For the text-containing cell, return its midpoint in (X, Y) coordinate format. 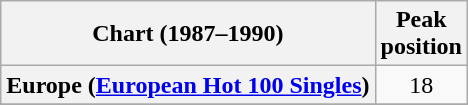
Europe (European Hot 100 Singles) (188, 85)
Peakposition (421, 34)
Chart (1987–1990) (188, 34)
18 (421, 85)
